For the text-containing cell, return its midpoint in (X, Y) coordinate format. 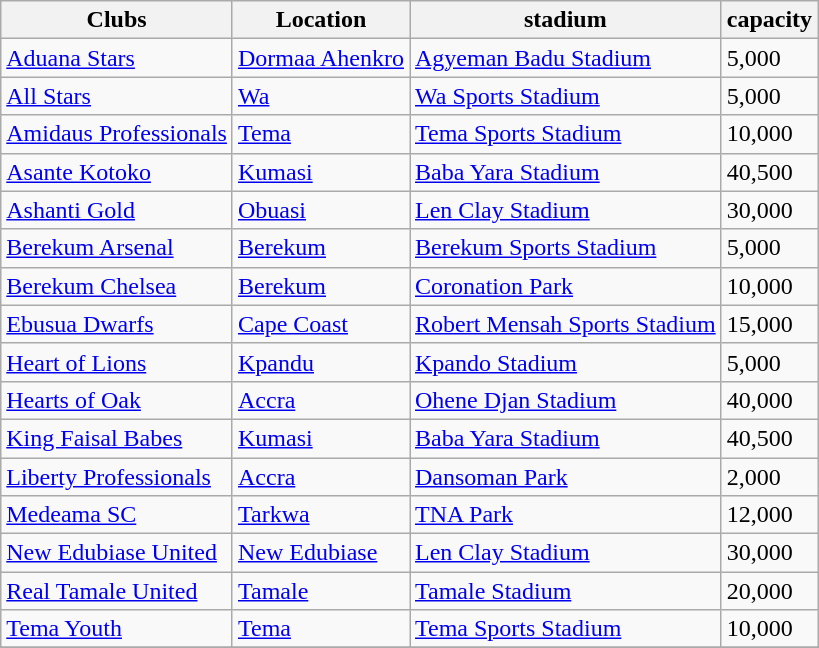
20,000 (769, 591)
Tamale (320, 591)
Hearts of Oak (117, 400)
capacity (769, 20)
Asante Kotoko (117, 172)
Liberty Professionals (117, 477)
40,000 (769, 400)
Aduana Stars (117, 58)
Heart of Lions (117, 362)
Obuasi (320, 210)
Cape Coast (320, 324)
Tema Youth (117, 629)
Amidaus Professionals (117, 134)
Wa Sports Stadium (566, 96)
Wa (320, 96)
Dormaa Ahenkro (320, 58)
stadium (566, 20)
Berekum Arsenal (117, 248)
King Faisal Babes (117, 438)
Location (320, 20)
All Stars (117, 96)
Kpando Stadium (566, 362)
Kpandu (320, 362)
Coronation Park (566, 286)
12,000 (769, 515)
Medeama SC (117, 515)
Tarkwa (320, 515)
Ebusua Dwarfs (117, 324)
Tamale Stadium (566, 591)
Ohene Djan Stadium (566, 400)
Agyeman Badu Stadium (566, 58)
Real Tamale United (117, 591)
New Edubiase (320, 553)
Ashanti Gold (117, 210)
Robert Mensah Sports Stadium (566, 324)
TNA Park (566, 515)
2,000 (769, 477)
15,000 (769, 324)
Berekum Chelsea (117, 286)
Clubs (117, 20)
Berekum Sports Stadium (566, 248)
Dansoman Park (566, 477)
New Edubiase United (117, 553)
